Search for the cell housing the specified text and yield its [x, y] center coordinate. 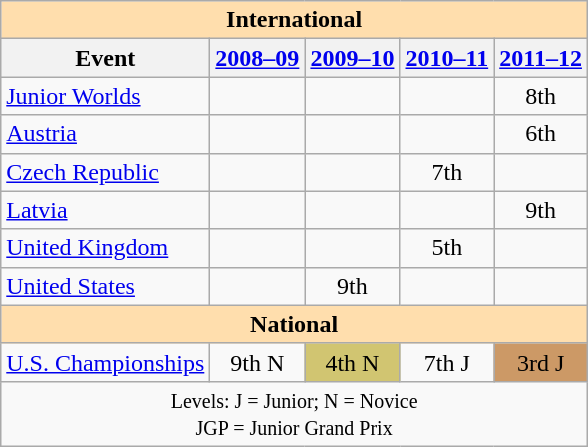
2008–09 [258, 58]
Czech Republic [106, 172]
2011–12 [541, 58]
Austria [106, 134]
International [294, 20]
5th [447, 248]
Levels: J = Junior; N = Novice JGP = Junior Grand Prix [294, 414]
U.S. Championships [106, 362]
National [294, 324]
Junior Worlds [106, 96]
4th N [352, 362]
Latvia [106, 210]
7th J [447, 362]
3rd J [541, 362]
Event [106, 58]
2010–11 [447, 58]
United States [106, 286]
9th N [258, 362]
United Kingdom [106, 248]
7th [447, 172]
6th [541, 134]
8th [541, 96]
2009–10 [352, 58]
